From the cell containing the given text, extract its center point as [X, Y] coordinate. 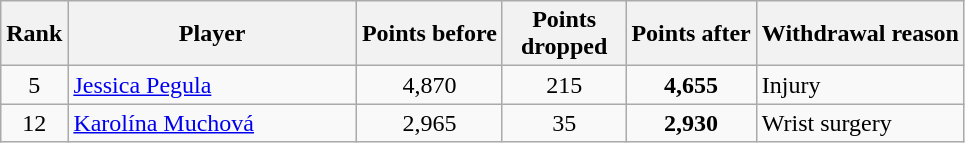
Jessica Pegula [212, 85]
Rank [34, 34]
Wrist surgery [860, 123]
4,870 [429, 85]
12 [34, 123]
Points dropped [564, 34]
Player [212, 34]
2,930 [691, 123]
2,965 [429, 123]
Points before [429, 34]
Withdrawal reason [860, 34]
4,655 [691, 85]
Points after [691, 34]
Injury [860, 85]
5 [34, 85]
35 [564, 123]
215 [564, 85]
Karolína Muchová [212, 123]
